Locate the cell with the specified text and output its (x, y) center coordinate. 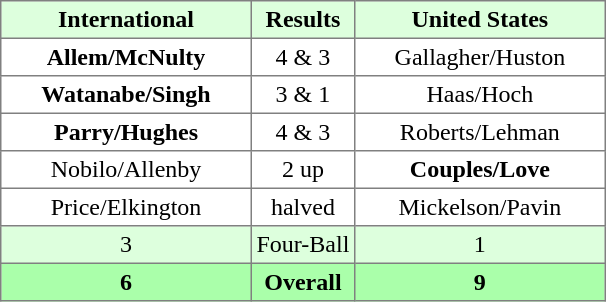
International (126, 20)
Overall (302, 282)
3 & 1 (302, 95)
Four-Ball (302, 245)
2 up (302, 170)
Couples/Love (480, 170)
Allem/McNulty (126, 57)
Price/Elkington (126, 207)
9 (480, 282)
6 (126, 282)
Haas/Hoch (480, 95)
Gallagher/Huston (480, 57)
United States (480, 20)
Watanabe/Singh (126, 95)
Mickelson/Pavin (480, 207)
1 (480, 245)
halved (302, 207)
Nobilo/Allenby (126, 170)
3 (126, 245)
Results (302, 20)
Roberts/Lehman (480, 132)
Parry/Hughes (126, 132)
